Determine the (X, Y) coordinate at the center of the cell enclosing the given text.  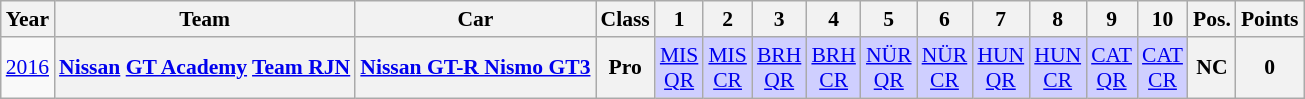
Nissan GT Academy Team RJN (204, 68)
NÜRCR (945, 68)
9 (1112, 19)
5 (889, 19)
6 (945, 19)
MISQR (680, 68)
MISCR (728, 68)
CATCR (1162, 68)
0 (1270, 68)
Class (626, 19)
3 (780, 19)
Nissan GT-R Nismo GT3 (475, 68)
NÜRQR (889, 68)
8 (1058, 19)
Points (1270, 19)
Car (475, 19)
7 (1000, 19)
CATQR (1112, 68)
HUNCR (1058, 68)
2 (728, 19)
BRHQR (780, 68)
4 (834, 19)
BRHCR (834, 68)
HUNQR (1000, 68)
1 (680, 19)
Pos. (1212, 19)
Year (28, 19)
Team (204, 19)
NC (1212, 68)
Pro (626, 68)
2016 (28, 68)
10 (1162, 19)
